Extract the [x, y] coordinate from the center of the cell holding the provided text.  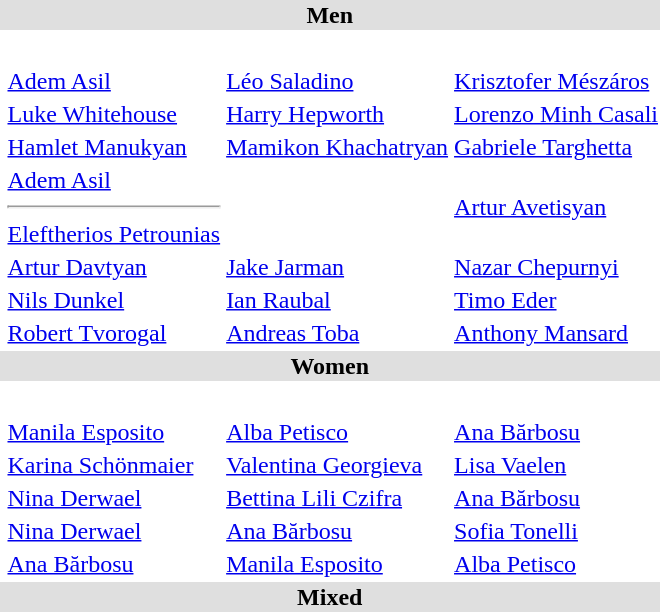
Sofia Tonelli [556, 531]
Nils Dunkel [114, 300]
Mamikon Khachatryan [338, 147]
Jake Jarman [338, 267]
Krisztofer Mészáros [556, 81]
Women [330, 366]
Léo Saladino [338, 81]
Artur Davtyan [114, 267]
Valentina Georgieva [338, 465]
Timo Eder [556, 300]
Harry Hepworth [338, 114]
Mixed [330, 597]
Luke Whitehouse [114, 114]
Karina Schönmaier [114, 465]
Lisa Vaelen [556, 465]
Gabriele Targhetta [556, 147]
Adem Asil Eleftherios Petrounias [114, 207]
Bettina Lili Czifra [338, 498]
Lorenzo Minh Casali [556, 114]
Hamlet Manukyan [114, 147]
Ian Raubal [338, 300]
Andreas Toba [338, 333]
Adem Asil [114, 81]
Robert Tvorogal [114, 333]
Nazar Chepurnyi [556, 267]
Men [330, 15]
Artur Avetisyan [556, 207]
Anthony Mansard [556, 333]
